Provide the [x, y] coordinate of the cell's center where the given text is located.  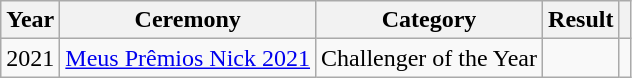
Ceremony [188, 20]
2021 [30, 58]
Category [430, 20]
Year [30, 20]
Meus Prêmios Nick 2021 [188, 58]
Result [581, 20]
Challenger of the Year [430, 58]
